Return (x, y) of the center of cell containing provided text 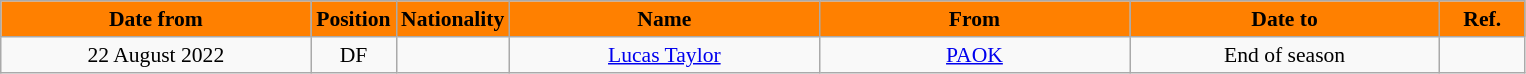
Lucas Taylor (664, 55)
22 August 2022 (156, 55)
From (974, 19)
PAOK (974, 55)
Nationality (452, 19)
Name (664, 19)
End of season (1285, 55)
Position (354, 19)
Date to (1285, 19)
DF (354, 55)
Ref. (1482, 19)
Date from (156, 19)
